Capture the cell that displays the provided text and extract its (x, y) central coordinate. 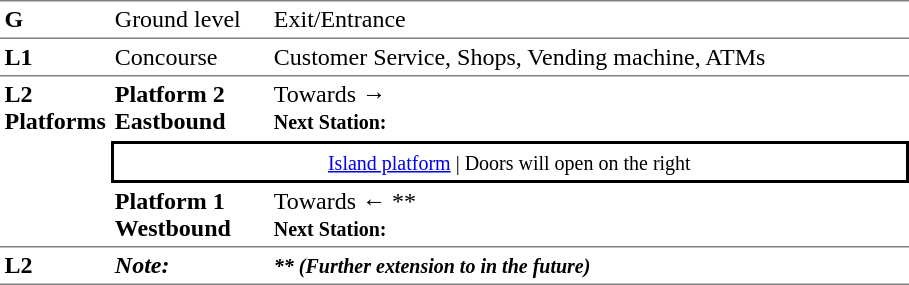
Towards → Next Station: (588, 108)
Concourse (190, 58)
Exit/Entrance (588, 20)
Platform 1Westbound (190, 215)
Island platform | Doors will open on the right (509, 162)
Towards ← **Next Station: (588, 215)
Ground level (190, 20)
L2Platforms (55, 162)
L1 (55, 58)
G (55, 20)
Platform 2Eastbound (190, 108)
Customer Service, Shops, Vending machine, ATMs (588, 58)
